Capture the cell that displays the provided text and extract its [X, Y] central coordinate. 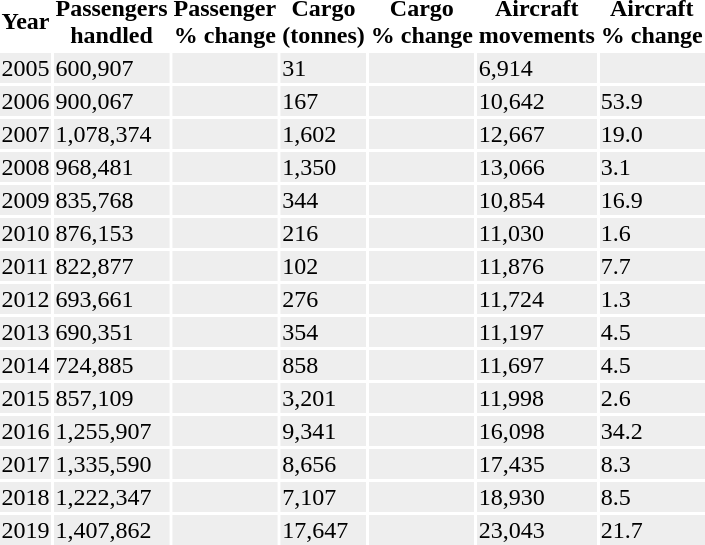
6,914 [536, 68]
857,109 [112, 398]
690,351 [112, 332]
2015 [26, 398]
2008 [26, 167]
18,930 [536, 497]
1.3 [652, 299]
2009 [26, 200]
2018 [26, 497]
11,030 [536, 233]
822,877 [112, 266]
17,647 [324, 530]
10,854 [536, 200]
53.9 [652, 101]
1,222,347 [112, 497]
12,667 [536, 134]
1,407,862 [112, 530]
354 [324, 332]
276 [324, 299]
2010 [26, 233]
16,098 [536, 431]
8,656 [324, 464]
31 [324, 68]
876,153 [112, 233]
11,876 [536, 266]
724,885 [112, 365]
3.1 [652, 167]
3,201 [324, 398]
11,724 [536, 299]
17,435 [536, 464]
1,078,374 [112, 134]
2006 [26, 101]
2012 [26, 299]
11,197 [536, 332]
1,255,907 [112, 431]
167 [324, 101]
23,043 [536, 530]
968,481 [112, 167]
11,697 [536, 365]
2005 [26, 68]
693,661 [112, 299]
858 [324, 365]
900,067 [112, 101]
21.7 [652, 530]
2007 [26, 134]
2019 [26, 530]
34.2 [652, 431]
102 [324, 266]
2.6 [652, 398]
10,642 [536, 101]
2017 [26, 464]
2011 [26, 266]
344 [324, 200]
1,602 [324, 134]
8.3 [652, 464]
8.5 [652, 497]
16.9 [652, 200]
2013 [26, 332]
216 [324, 233]
2014 [26, 365]
1,335,590 [112, 464]
19.0 [652, 134]
11,998 [536, 398]
600,907 [112, 68]
2016 [26, 431]
1.6 [652, 233]
13,066 [536, 167]
7,107 [324, 497]
1,350 [324, 167]
835,768 [112, 200]
7.7 [652, 266]
9,341 [324, 431]
